Capture the cell that displays the provided text and extract its (X, Y) central coordinate. 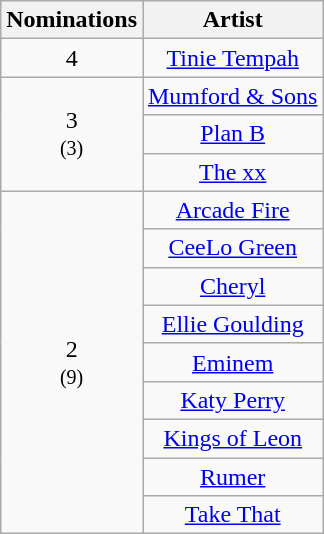
Tinie Tempah (232, 58)
Kings of Leon (232, 438)
Nominations (72, 20)
Cheryl (232, 286)
Eminem (232, 362)
Plan B (232, 134)
2(9) (72, 362)
Artist (232, 20)
Ellie Goulding (232, 324)
3(3) (72, 134)
CeeLo Green (232, 248)
The xx (232, 172)
Arcade Fire (232, 210)
Katy Perry (232, 400)
4 (72, 58)
Rumer (232, 477)
Mumford & Sons (232, 96)
Take That (232, 515)
